From the cell containing the given text, extract its center point as [x, y] coordinate. 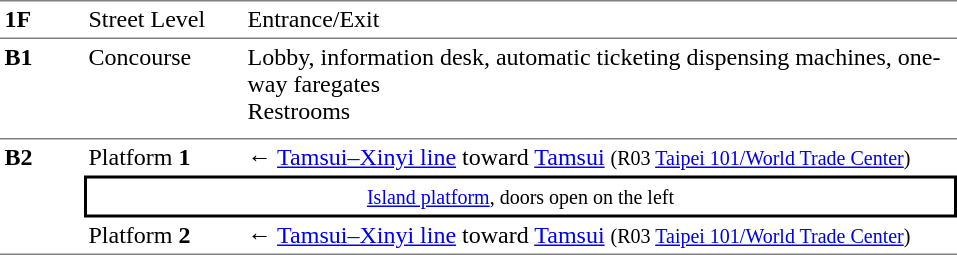
Island platform, doors open on the left [520, 197]
← Tamsui–Xinyi line toward Tamsui (R03 Taipei 101/World Trade Center) [600, 158]
Platform 1 [164, 158]
Entrance/Exit [600, 20]
Concourse [164, 89]
Street Level [164, 20]
Lobby, information desk, automatic ticketing dispensing machines, one-way faregates Restrooms [600, 84]
B1 [42, 89]
1F [42, 20]
